Locate the cell with the specified text and output its (x, y) center coordinate. 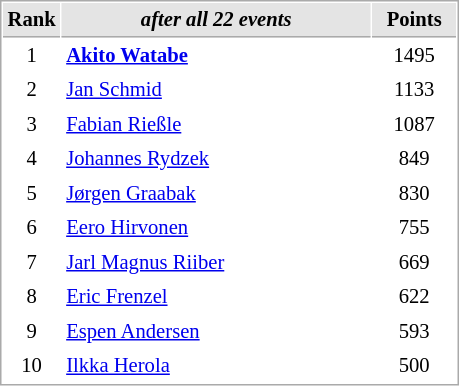
Eero Hirvonen (216, 228)
Espen Andersen (216, 332)
849 (414, 158)
5 (32, 194)
Akito Watabe (216, 56)
4 (32, 158)
500 (414, 366)
622 (414, 296)
Jarl Magnus Riiber (216, 262)
Ilkka Herola (216, 366)
755 (414, 228)
10 (32, 366)
8 (32, 296)
after all 22 events (216, 20)
1133 (414, 90)
593 (414, 332)
2 (32, 90)
Jørgen Graabak (216, 194)
9 (32, 332)
7 (32, 262)
Rank (32, 20)
830 (414, 194)
1495 (414, 56)
Johannes Rydzek (216, 158)
Fabian Rießle (216, 124)
Jan Schmid (216, 90)
Eric Frenzel (216, 296)
669 (414, 262)
3 (32, 124)
Points (414, 20)
1 (32, 56)
6 (32, 228)
1087 (414, 124)
